Return the (X, Y) coordinate for the center point of the cell that contains the specified text.  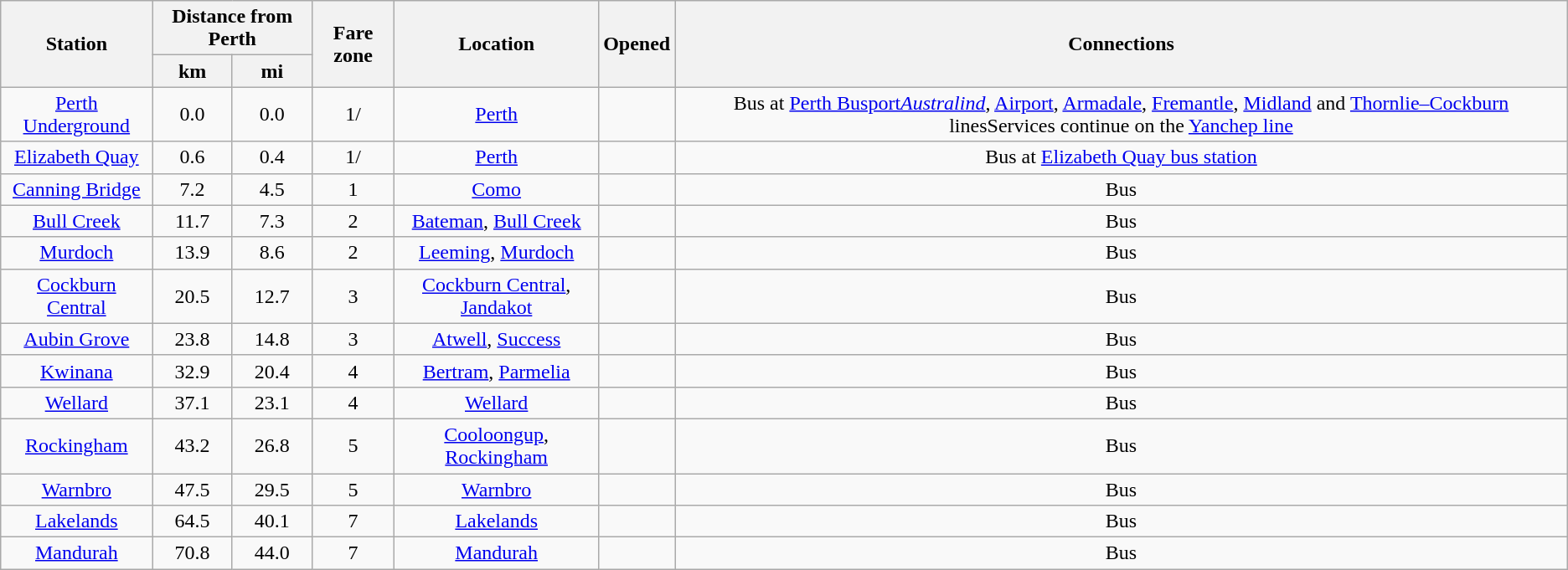
km (193, 71)
8.6 (271, 253)
Bull Creek (77, 221)
70.8 (193, 553)
26.8 (271, 445)
Rockingham (77, 445)
11.7 (193, 221)
23.1 (271, 403)
mi (271, 71)
43.2 (193, 445)
Cooloongup, Rockingham (497, 445)
23.8 (193, 339)
Bateman, Bull Creek (497, 221)
47.5 (193, 490)
7.2 (193, 189)
Atwell, Success (497, 339)
Cockburn Central, Jandakot (497, 296)
14.8 (271, 339)
Connections (1122, 44)
32.9 (193, 371)
Opened (637, 44)
44.0 (271, 553)
64.5 (193, 521)
29.5 (271, 490)
Leeming, Murdoch (497, 253)
37.1 (193, 403)
Station (77, 44)
4.5 (271, 189)
Bus at Perth BusportAustralind, Airport, Armadale, Fremantle, Midland and Thornlie–Cockburn linesServices continue on the Yanchep line (1122, 114)
20.5 (193, 296)
Elizabeth Quay (77, 157)
Fare zone (353, 44)
1 (353, 189)
Murdoch (77, 253)
Bertram, Parmelia (497, 371)
Canning Bridge (77, 189)
Bus at Elizabeth Quay bus station (1122, 157)
Perth Underground (77, 114)
12.7 (271, 296)
Aubin Grove (77, 339)
40.1 (271, 521)
20.4 (271, 371)
0.4 (271, 157)
Distance from Perth (233, 28)
Como (497, 189)
Location (497, 44)
7.3 (271, 221)
Kwinana (77, 371)
13.9 (193, 253)
Cockburn Central (77, 296)
0.6 (193, 157)
